Return the [x, y] coordinate for the center point of the cell that contains the specified text.  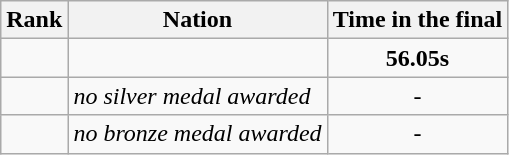
no bronze medal awarded [198, 134]
56.05s [418, 58]
Time in the final [418, 20]
Nation [198, 20]
no silver medal awarded [198, 96]
Rank [34, 20]
